Output the [x, y] coordinate of the center of the cell containing the given text.  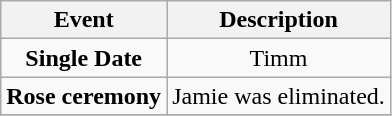
Timm [279, 58]
Rose ceremony [84, 96]
Jamie was eliminated. [279, 96]
Single Date [84, 58]
Description [279, 20]
Event [84, 20]
